Scan for the cell matching the given text and deliver its [X, Y] coordinate at center. 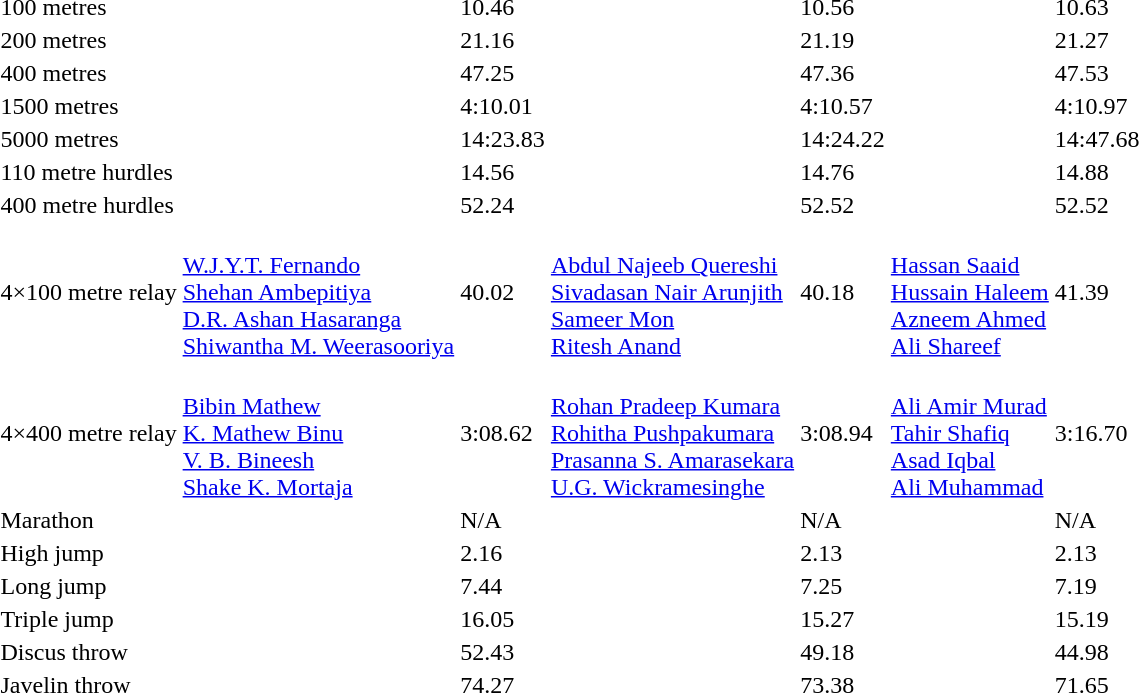
14:24.22 [843, 139]
3:08.94 [843, 433]
Ali Amir MuradTahir ShafiqAsad IqbalAli Muhammad [970, 433]
14.76 [843, 172]
Bibin MathewK. Mathew BinuV. B. BineeshShake K. Mortaja [318, 433]
52.52 [843, 205]
W.J.Y.T. FernandoShehan AmbepitiyaD.R. Ashan HasarangaShiwantha M. Weerasooriya [318, 292]
Hassan SaaidHussain HaleemAzneem AhmedAli Shareef [970, 292]
47.36 [843, 73]
3:08.62 [503, 433]
49.18 [843, 652]
2.16 [503, 553]
7.25 [843, 586]
14.56 [503, 172]
52.43 [503, 652]
4:10.57 [843, 106]
2.13 [843, 553]
14:23.83 [503, 139]
47.25 [503, 73]
4:10.01 [503, 106]
40.02 [503, 292]
16.05 [503, 619]
21.19 [843, 40]
Abdul Najeeb QuereshiSivadasan Nair ArunjithSameer MonRitesh Anand [672, 292]
7.44 [503, 586]
52.24 [503, 205]
Rohan Pradeep KumaraRohitha PushpakumaraPrasanna S. AmarasekaraU.G. Wickramesinghe [672, 433]
21.16 [503, 40]
40.18 [843, 292]
15.27 [843, 619]
